Determine the [x, y] coordinate at the center of the cell enclosing the given text.  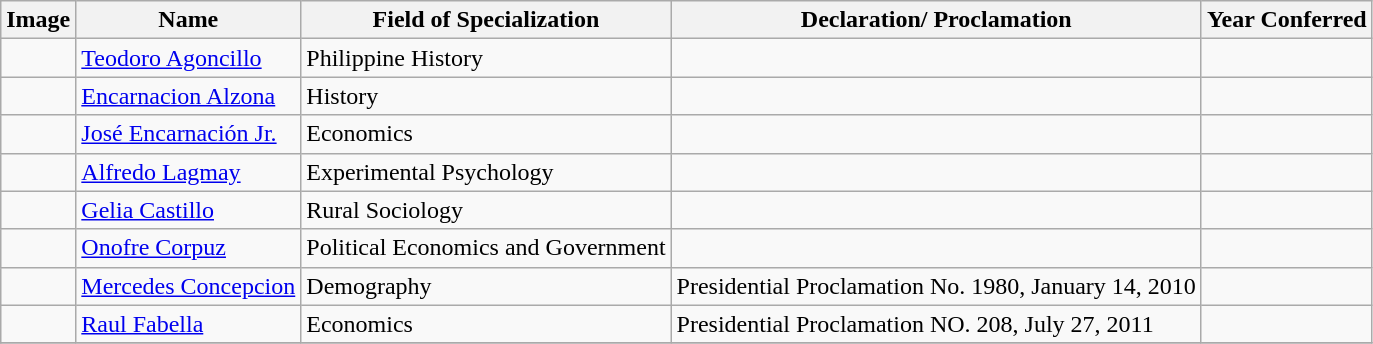
Declaration/ Proclamation [936, 20]
Image [38, 20]
Experimental Psychology [486, 172]
History [486, 96]
Presidential Proclamation No. 1980, January 14, 2010 [936, 286]
Mercedes Concepcion [188, 286]
Philippine History [486, 58]
Field of Specialization [486, 20]
Teodoro Agoncillo [188, 58]
Political Economics and Government [486, 248]
Name [188, 20]
Alfredo Lagmay [188, 172]
José Encarnación Jr. [188, 134]
Onofre Corpuz [188, 248]
Gelia Castillo [188, 210]
Raul Fabella [188, 324]
Rural Sociology [486, 210]
Demography [486, 286]
Presidential Proclamation NO. 208, July 27, 2011 [936, 324]
Year Conferred [1286, 20]
Encarnacion Alzona [188, 96]
